Determine the (x, y) coordinate at the center of the cell enclosing the given text.  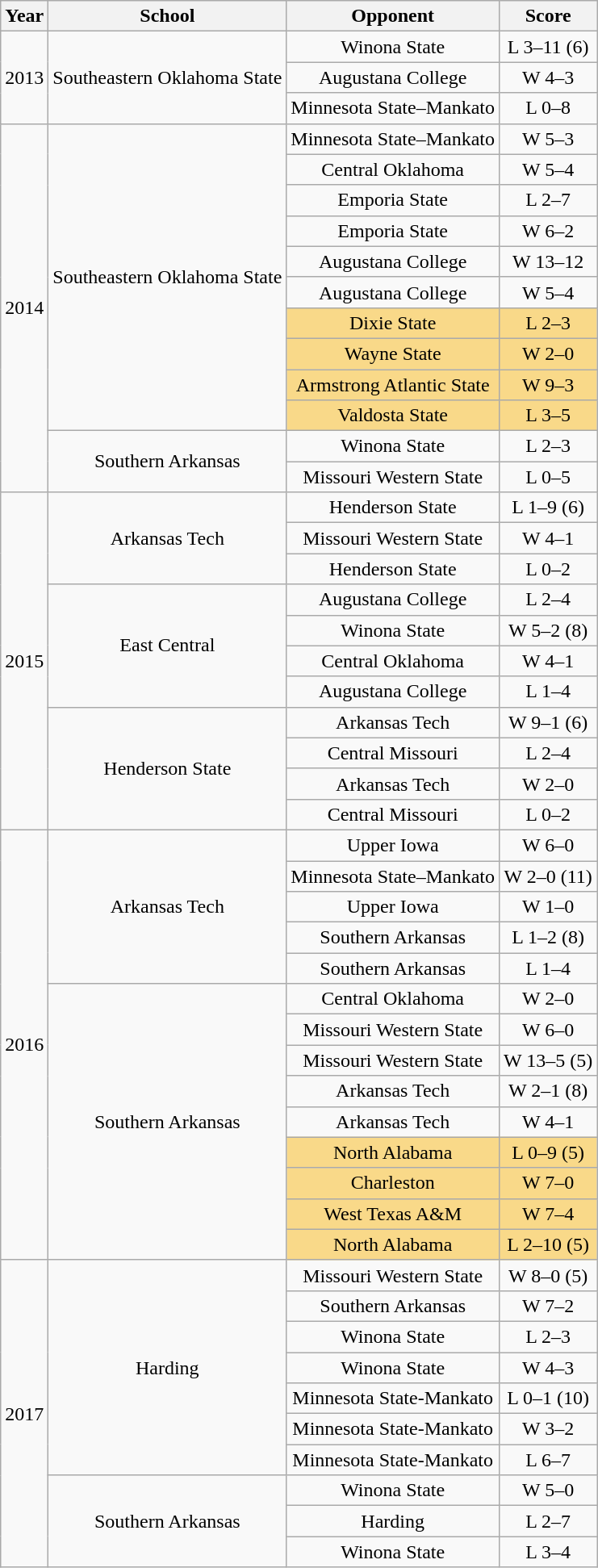
W 3–2 (549, 1429)
Dixie State (393, 323)
L 1–9 (6) (549, 508)
W 7–0 (549, 1183)
East Central (168, 646)
L 0–9 (5) (549, 1152)
Score (549, 16)
W 5–0 (549, 1491)
L 0–8 (549, 108)
L 3–5 (549, 416)
2016 (24, 1044)
W 7–4 (549, 1214)
Opponent (393, 16)
School (168, 16)
2017 (24, 1414)
W 5–3 (549, 139)
W 8–0 (5) (549, 1275)
2013 (24, 77)
Valdosta State (393, 416)
W 5–2 (8) (549, 630)
W 2–1 (8) (549, 1091)
W 13–12 (549, 261)
W 1–0 (549, 907)
W 6–2 (549, 231)
L 6–7 (549, 1460)
2014 (24, 308)
W 9–3 (549, 385)
Armstrong Atlantic State (393, 385)
L 0–1 (10) (549, 1399)
L 1–2 (8) (549, 938)
W 9–1 (6) (549, 722)
Wayne State (393, 353)
West Texas A&M (393, 1214)
L 3–4 (549, 1552)
W 13–5 (5) (549, 1060)
W 7–2 (549, 1306)
W 2–0 (11) (549, 876)
L 2–10 (5) (549, 1244)
L 3–11 (6) (549, 47)
Charleston (393, 1183)
L 0–5 (549, 477)
2015 (24, 662)
Year (24, 16)
